For the text-containing cell, return its midpoint in (X, Y) coordinate format. 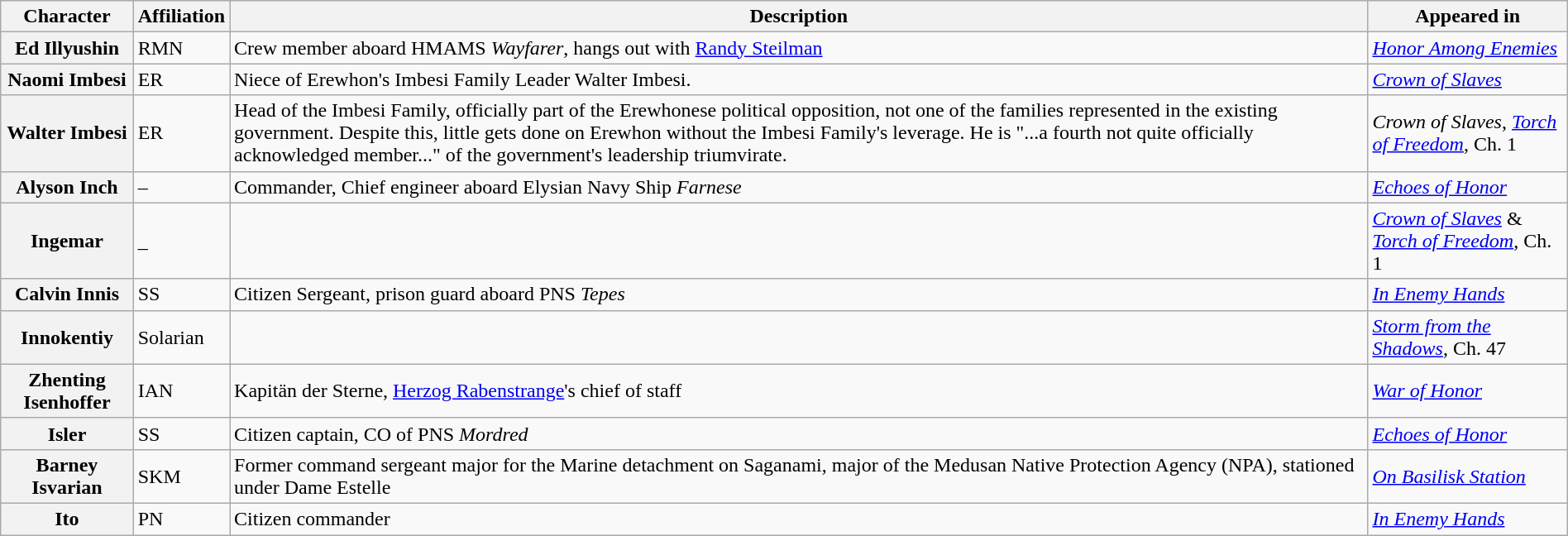
Affiliation (181, 17)
Crew member aboard HMAMS Wayfarer, hangs out with Randy Steilman (799, 48)
IAN (181, 390)
RMN (181, 48)
Naomi Imbesi (67, 79)
Barney Isvarian (67, 476)
Crown of Slaves & Torch of Freedom, Ch. 1 (1467, 241)
Zhenting Isenhoffer (67, 390)
Description (799, 17)
Alyson Inch (67, 187)
Character (67, 17)
Citizen Sergeant, prison guard aboard PNS Tepes (799, 294)
Honor Among Enemies (1467, 48)
Calvin Innis (67, 294)
Niece of Erewhon's Imbesi Family Leader Walter Imbesi. (799, 79)
SKM (181, 476)
– (181, 187)
Storm from the Shadows, Ch. 47 (1467, 337)
Ingemar (67, 241)
_ (181, 241)
Isler (67, 433)
Walter Imbesi (67, 133)
Ed Illyushin (67, 48)
Crown of Slaves (1467, 79)
PN (181, 519)
On Basilisk Station (1467, 476)
Innokentiy (67, 337)
Solarian (181, 337)
Citizen captain, CO of PNS Mordred (799, 433)
War of Honor (1467, 390)
Kapitän der Sterne, Herzog Rabenstrange's chief of staff (799, 390)
Ito (67, 519)
Crown of Slaves, Torch of Freedom, Ch. 1 (1467, 133)
Commander, Chief engineer aboard Elysian Navy Ship Farnese (799, 187)
Appeared in (1467, 17)
Citizen commander (799, 519)
